Return [X, Y] of the center of cell containing provided text 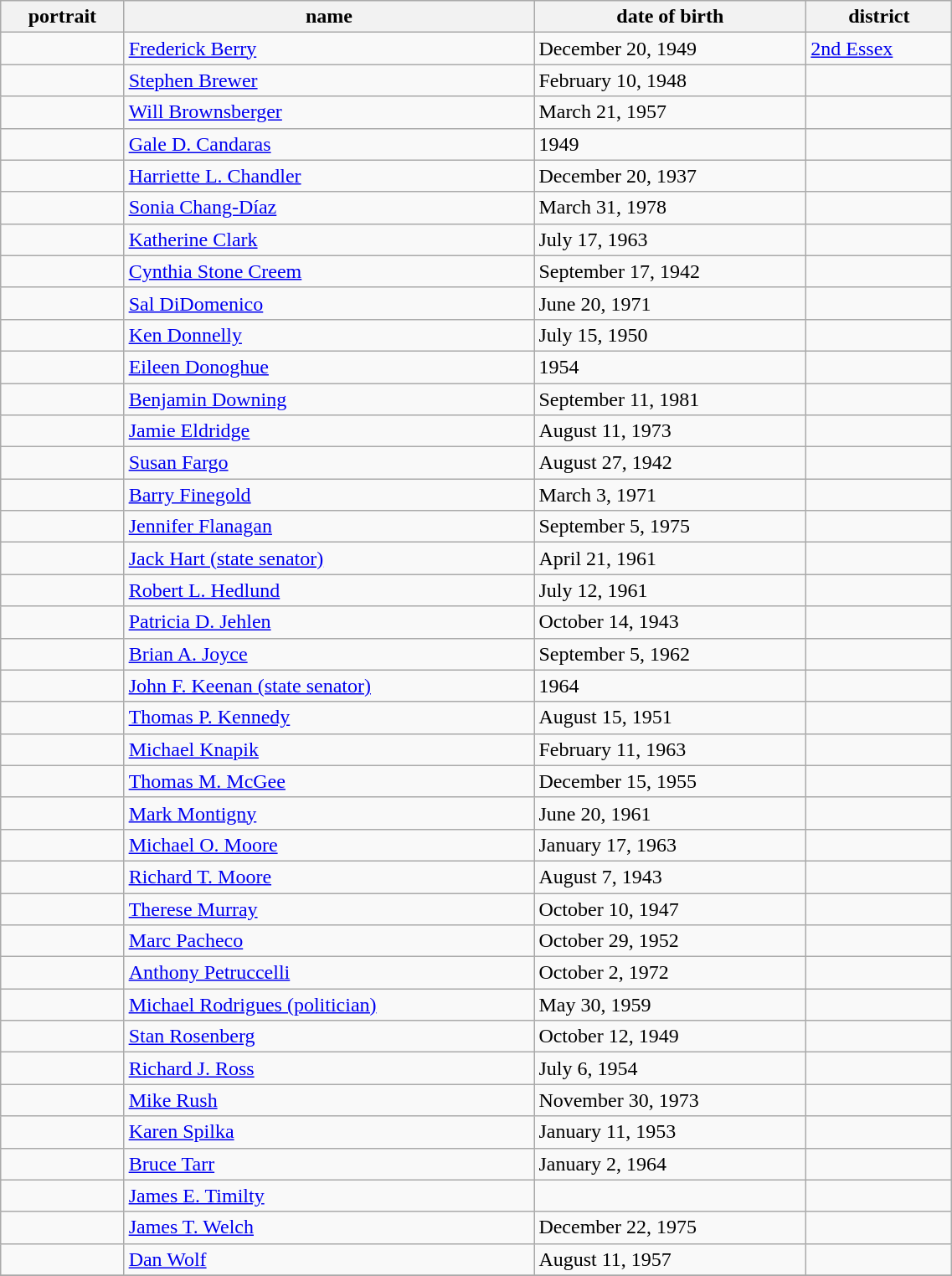
Katherine Clark [329, 239]
1964 [670, 686]
March 31, 1978 [670, 208]
Jennifer Flanagan [329, 527]
district [879, 17]
1954 [670, 367]
December 20, 1937 [670, 176]
September 17, 1942 [670, 271]
name [329, 17]
August 11, 1973 [670, 431]
November 30, 1973 [670, 1100]
Susan Fargo [329, 463]
Thomas M. McGee [329, 781]
Benjamin Downing [329, 399]
Michael Knapik [329, 749]
February 11, 1963 [670, 749]
Dan Wolf [329, 1259]
Bruce Tarr [329, 1164]
February 10, 1948 [670, 80]
January 17, 1963 [670, 845]
May 30, 1959 [670, 1005]
Marc Pacheco [329, 941]
Barry Finegold [329, 495]
July 17, 1963 [670, 239]
Stan Rosenberg [329, 1037]
September 5, 1975 [670, 527]
June 20, 1971 [670, 303]
December 15, 1955 [670, 781]
August 27, 1942 [670, 463]
Richard T. Moore [329, 877]
Brian A. Joyce [329, 654]
Michael O. Moore [329, 845]
July 12, 1961 [670, 590]
Sal DiDomenico [329, 303]
Robert L. Hedlund [329, 590]
August 7, 1943 [670, 877]
January 2, 1964 [670, 1164]
Anthony Petruccelli [329, 973]
Cynthia Stone Creem [329, 271]
Jack Hart (state senator) [329, 558]
portrait [62, 17]
April 21, 1961 [670, 558]
August 15, 1951 [670, 718]
October 12, 1949 [670, 1037]
Sonia Chang-Díaz [329, 208]
date of birth [670, 17]
July 15, 1950 [670, 335]
March 21, 1957 [670, 112]
July 6, 1954 [670, 1068]
September 11, 1981 [670, 399]
Will Brownsberger [329, 112]
Patricia D. Jehlen [329, 622]
Mark Montigny [329, 813]
October 29, 1952 [670, 941]
Karen Spilka [329, 1132]
September 5, 1962 [670, 654]
John F. Keenan (state senator) [329, 686]
January 11, 1953 [670, 1132]
June 20, 1961 [670, 813]
Mike Rush [329, 1100]
1949 [670, 144]
October 10, 1947 [670, 908]
October 2, 1972 [670, 973]
Ken Donnelly [329, 335]
James T. Welch [329, 1227]
March 3, 1971 [670, 495]
2nd Essex [879, 49]
Therese Murray [329, 908]
Gale D. Candaras [329, 144]
December 20, 1949 [670, 49]
Eileen Donoghue [329, 367]
Richard J. Ross [329, 1068]
Stephen Brewer [329, 80]
December 22, 1975 [670, 1227]
October 14, 1943 [670, 622]
Harriette L. Chandler [329, 176]
Frederick Berry [329, 49]
August 11, 1957 [670, 1259]
James E. Timilty [329, 1196]
Michael Rodrigues (politician) [329, 1005]
Jamie Eldridge [329, 431]
Thomas P. Kennedy [329, 718]
